Provide the (x, y) coordinate of the cell's center where the given text is located.  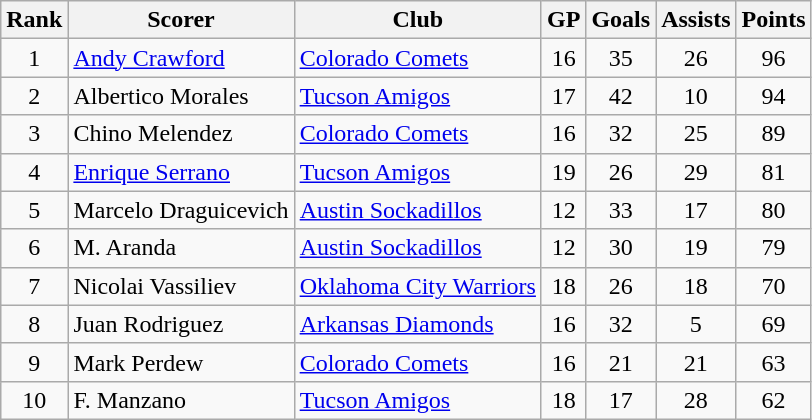
81 (774, 172)
Nicolai Vassiliev (181, 286)
33 (621, 210)
30 (621, 248)
42 (621, 96)
Marcelo Draguicevich (181, 210)
25 (696, 134)
96 (774, 58)
8 (34, 324)
Arkansas Diamonds (418, 324)
Juan Rodriguez (181, 324)
69 (774, 324)
Chino Melendez (181, 134)
9 (34, 362)
F. Manzano (181, 400)
Club (418, 20)
28 (696, 400)
Oklahoma City Warriors (418, 286)
1 (34, 58)
63 (774, 362)
Assists (696, 20)
89 (774, 134)
29 (696, 172)
M. Aranda (181, 248)
94 (774, 96)
7 (34, 286)
79 (774, 248)
62 (774, 400)
Enrique Serrano (181, 172)
Albertico Morales (181, 96)
4 (34, 172)
2 (34, 96)
GP (563, 20)
Andy Crawford (181, 58)
70 (774, 286)
6 (34, 248)
Goals (621, 20)
Scorer (181, 20)
Points (774, 20)
80 (774, 210)
Rank (34, 20)
Mark Perdew (181, 362)
3 (34, 134)
35 (621, 58)
